Detect which cell encompasses the target text, then output its [x, y] center coordinate. 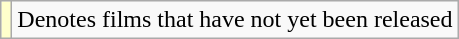
Denotes films that have not yet been released [235, 20]
